Identify which cell holds the provided text, then report its [X, Y] central coordinate. 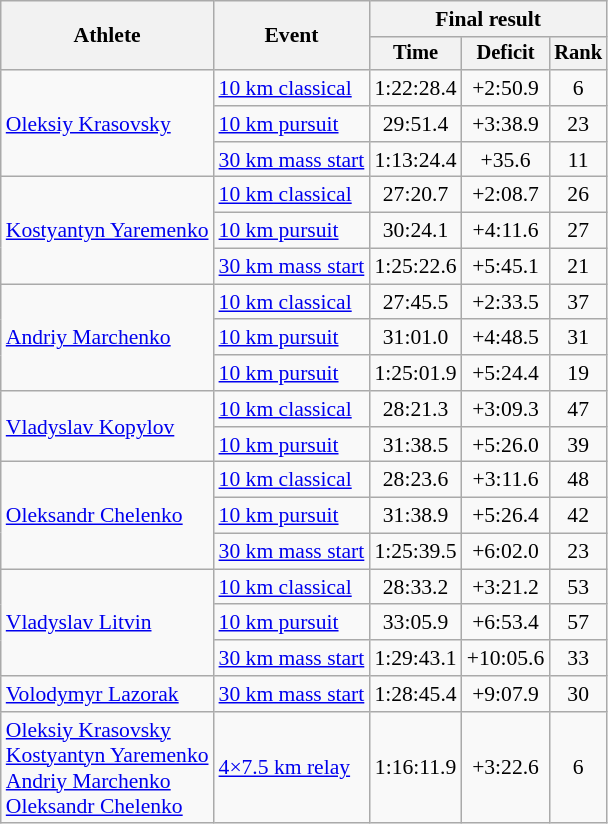
Oleksiy KrasovskyKostyantyn YaremenkoAndriy MarchenkoOleksandr Chelenko [108, 768]
+2:33.5 [506, 302]
Athlete [108, 36]
Vladyslav Litvin [108, 622]
+3:21.2 [506, 587]
28:33.2 [415, 587]
42 [578, 516]
+5:24.4 [506, 373]
1:25:39.5 [415, 552]
Time [415, 54]
11 [578, 160]
Vladyslav Kopylov [108, 426]
+6:02.0 [506, 552]
21 [578, 267]
57 [578, 623]
1:28:45.4 [415, 694]
1:25:22.6 [415, 267]
Oleksandr Chelenko [108, 516]
+3:11.6 [506, 480]
27:45.5 [415, 302]
1:22:28.4 [415, 88]
+35.6 [506, 160]
19 [578, 373]
26 [578, 195]
33:05.9 [415, 623]
39 [578, 445]
+5:26.0 [506, 445]
1:25:01.9 [415, 373]
Andriy Marchenko [108, 338]
+10:05.6 [506, 658]
53 [578, 587]
27 [578, 231]
Rank [578, 54]
+2:50.9 [506, 88]
31:38.5 [415, 445]
28:21.3 [415, 409]
4×7.5 km relay [292, 768]
+6:53.4 [506, 623]
31 [578, 338]
+2:08.7 [506, 195]
31:38.9 [415, 516]
47 [578, 409]
48 [578, 480]
33 [578, 658]
+5:45.1 [506, 267]
30 [578, 694]
+3:22.6 [506, 768]
Final result [488, 19]
Volodymyr Lazorak [108, 694]
30:24.1 [415, 231]
+4:48.5 [506, 338]
1:16:11.9 [415, 768]
+3:09.3 [506, 409]
+4:11.6 [506, 231]
37 [578, 302]
Event [292, 36]
Oleksiy Krasovsky [108, 124]
+5:26.4 [506, 516]
27:20.7 [415, 195]
28:23.6 [415, 480]
1:29:43.1 [415, 658]
+9:07.9 [506, 694]
Kostyantyn Yaremenko [108, 230]
29:51.4 [415, 124]
31:01.0 [415, 338]
+3:38.9 [506, 124]
Deficit [506, 54]
1:13:24.4 [415, 160]
